Extract the (x, y) coordinate from the center of the cell holding the provided text.  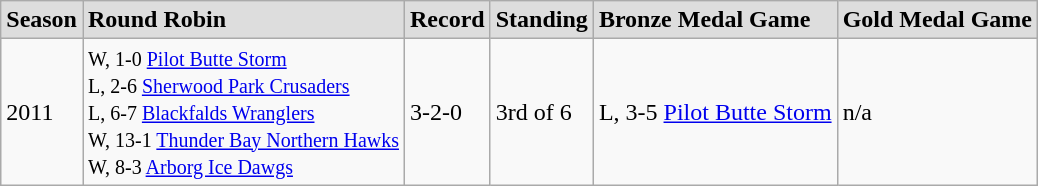
3rd of 6 (542, 112)
Season (42, 20)
2011 (42, 112)
Round Robin (243, 20)
Bronze Medal Game (715, 20)
L, 3-5 Pilot Butte Storm (715, 112)
n/a (937, 112)
Gold Medal Game (937, 20)
W, 1-0 Pilot Butte StormL, 2-6 Sherwood Park CrusadersL, 6-7 Blackfalds WranglersW, 13-1 Thunder Bay Northern HawksW, 8-3 Arborg Ice Dawgs (243, 112)
3-2-0 (448, 112)
Record (448, 20)
Standing (542, 20)
